Extract the (x, y) coordinate from the center of the cell holding the provided text.  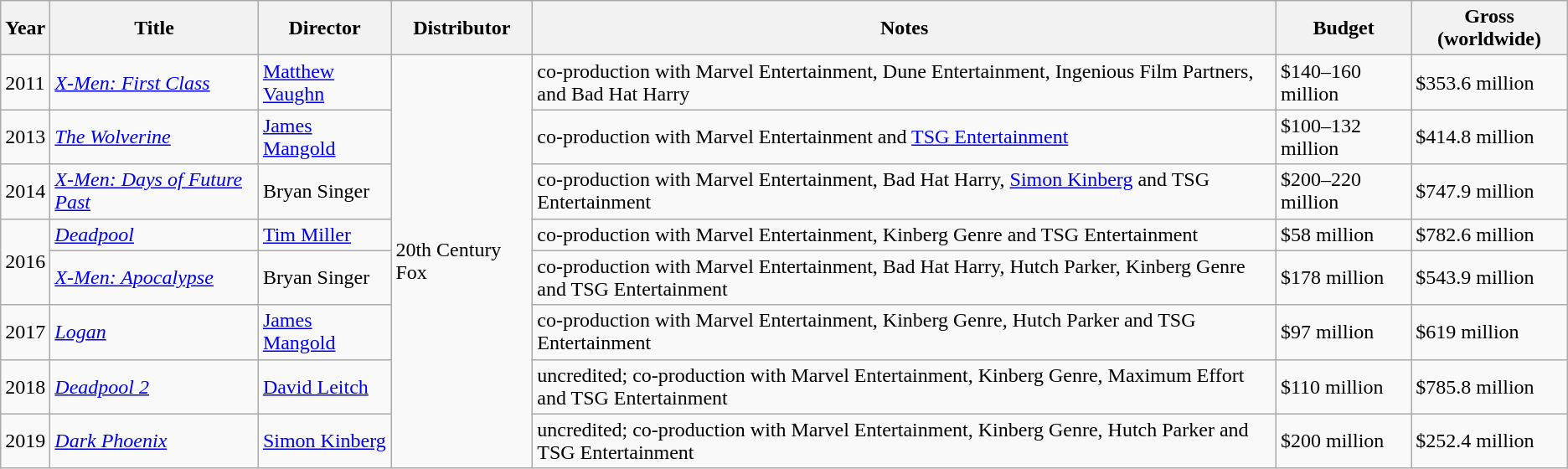
$58 million (1344, 234)
20th Century Fox (462, 262)
Matthew Vaughn (325, 82)
X-Men: Apocalypse (154, 278)
Gross (worldwide) (1489, 28)
Title (154, 28)
co-production with Marvel Entertainment, Kinberg Genre and TSG Entertainment (905, 234)
$252.4 million (1489, 441)
2019 (25, 441)
Tim Miller (325, 234)
Notes (905, 28)
2016 (25, 261)
Budget (1344, 28)
The Wolverine (154, 137)
Director (325, 28)
Deadpool 2 (154, 387)
$785.8 million (1489, 387)
$747.9 million (1489, 191)
$140–160 million (1344, 82)
$200 million (1344, 441)
co-production with Marvel Entertainment, Bad Hat Harry, Simon Kinberg and TSG Entertainment (905, 191)
co-production with Marvel Entertainment, Dune Entertainment, Ingenious Film Partners, and Bad Hat Harry (905, 82)
$619 million (1489, 332)
uncredited; co-production with Marvel Entertainment, Kinberg Genre, Hutch Parker and TSG Entertainment (905, 441)
2018 (25, 387)
$414.8 million (1489, 137)
Dark Phoenix (154, 441)
Logan (154, 332)
2013 (25, 137)
$200–220 million (1344, 191)
Distributor (462, 28)
co-production with Marvel Entertainment, Kinberg Genre, Hutch Parker and TSG Entertainment (905, 332)
2011 (25, 82)
Simon Kinberg (325, 441)
$782.6 million (1489, 234)
$543.9 million (1489, 278)
2014 (25, 191)
co-production with Marvel Entertainment and TSG Entertainment (905, 137)
Deadpool (154, 234)
co-production with Marvel Entertainment, Bad Hat Harry, Hutch Parker, Kinberg Genre and TSG Entertainment (905, 278)
David Leitch (325, 387)
$178 million (1344, 278)
$110 million (1344, 387)
X-Men: Days of Future Past (154, 191)
X-Men: First Class (154, 82)
uncredited; co-production with Marvel Entertainment, Kinberg Genre, Maximum Effort and TSG Entertainment (905, 387)
Year (25, 28)
2017 (25, 332)
$97 million (1344, 332)
$100–132 million (1344, 137)
$353.6 million (1489, 82)
